Pinpoint the cell where the given text exists, returning its (X, Y) midpoint coordinate. 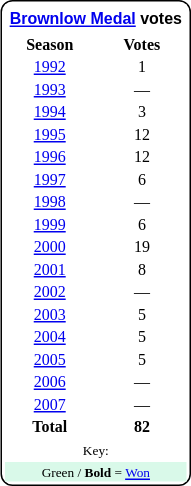
2007 (50, 404)
2000 (50, 247)
8 (142, 270)
Votes (142, 44)
Total (50, 427)
1992 (50, 67)
1993 (50, 90)
2003 (50, 314)
2002 (50, 292)
Brownlow Medal votes (96, 18)
3 (142, 112)
1 (142, 67)
1997 (50, 180)
1996 (50, 157)
2005 (50, 360)
1994 (50, 112)
1998 (50, 202)
2001 (50, 270)
1995 (50, 134)
Season (50, 44)
Key: (96, 450)
1999 (50, 224)
2004 (50, 337)
82 (142, 427)
2006 (50, 382)
19 (142, 247)
Green / Bold = Won (96, 472)
